For the text-containing cell, return its midpoint in [x, y] coordinate format. 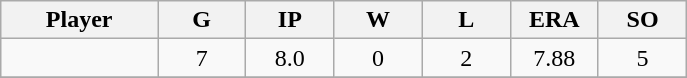
ERA [554, 20]
2 [466, 58]
W [378, 20]
SO [642, 20]
7.88 [554, 58]
5 [642, 58]
IP [290, 20]
G [202, 20]
Player [80, 20]
8.0 [290, 58]
L [466, 20]
7 [202, 58]
0 [378, 58]
